Scan for the cell matching the given text and deliver its (X, Y) coordinate at center. 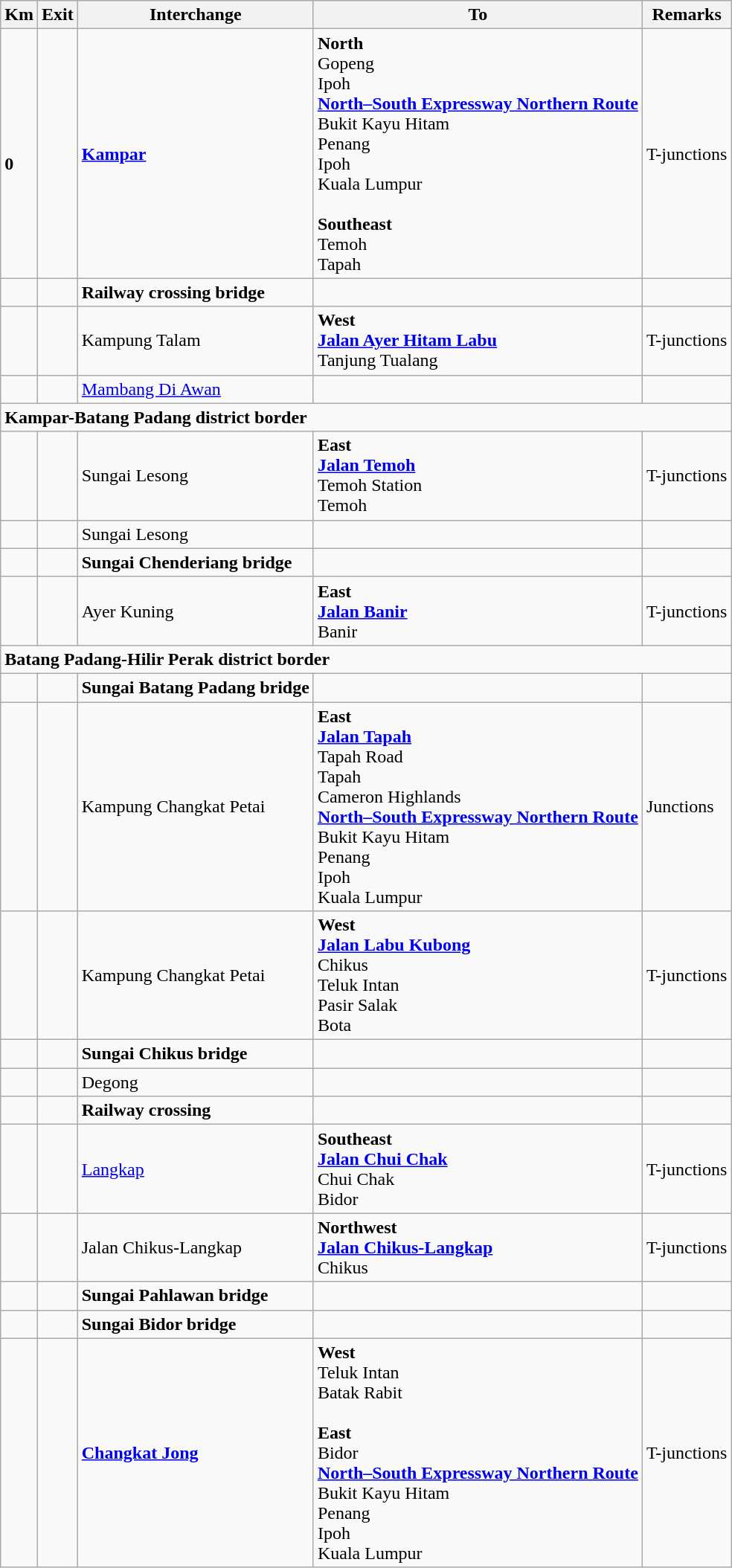
To (478, 15)
0 (19, 153)
Remarks (687, 15)
Langkap (195, 1169)
Kampar-Batang Padang district border (366, 417)
Northwest Jalan Chikus-LangkapChikus (478, 1247)
Interchange (195, 15)
Southeast Jalan Chui ChakChui ChakBidor (478, 1169)
East Jalan Tapah Tapah Road Tapah Cameron Highlands North–South Expressway Northern RouteBukit Kayu HitamPenangIpohKuala Lumpur (478, 806)
West Teluk Intan Batak RabitEast Bidor North–South Expressway Northern RouteBukit Kayu HitamPenangIpohKuala Lumpur (478, 1453)
Sungai Bidor bridge (195, 1324)
Sungai Chikus bridge (195, 1054)
Junctions (687, 806)
Exit (57, 15)
Ayer Kuning (195, 611)
Railway crossing (195, 1111)
North Gopeng Ipoh North–South Expressway Northern RouteBukit Kayu HitamPenangIpohKuala LumpurSoutheast Temoh Tapah (478, 153)
Changkat Jong (195, 1453)
Kampung Talam (195, 341)
East Jalan BanirBanir (478, 611)
Degong (195, 1082)
Batang Padang-Hilir Perak district border (366, 659)
Jalan Chikus-Langkap (195, 1247)
Km (19, 15)
Sungai Pahlawan bridge (195, 1296)
West Jalan Labu Kubong Chikus Teluk Intan Pasir Salak Bota (478, 976)
Sungai Batang Padang bridge (195, 687)
Mambang Di Awan (195, 389)
West Jalan Ayer Hitam LabuTanjung Tualang (478, 341)
Kampar (195, 153)
Railway crossing bridge (195, 292)
East Jalan TemohTemoh StationTemoh (478, 476)
Sungai Chenderiang bridge (195, 562)
